Extract the (x, y) coordinate from the center of the cell holding the provided text.  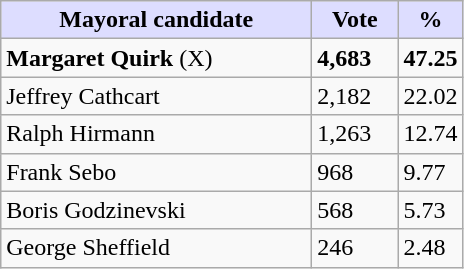
Boris Godzinevski (156, 210)
Vote (355, 20)
246 (355, 248)
47.25 (430, 58)
2,182 (355, 96)
2.48 (430, 248)
George Sheffield (156, 248)
Frank Sebo (156, 172)
22.02 (430, 96)
% (430, 20)
Margaret Quirk (X) (156, 58)
968 (355, 172)
5.73 (430, 210)
Mayoral candidate (156, 20)
9.77 (430, 172)
568 (355, 210)
Ralph Hirmann (156, 134)
Jeffrey Cathcart (156, 96)
4,683 (355, 58)
1,263 (355, 134)
12.74 (430, 134)
